For the text-containing cell, return its midpoint in (X, Y) coordinate format. 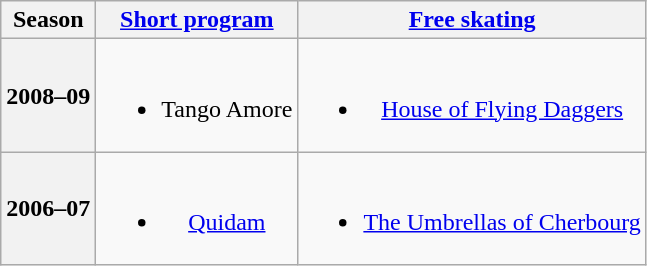
Free skating (472, 20)
Short program (197, 20)
2006–07 (48, 208)
Tango Amore (197, 96)
House of Flying Daggers (472, 96)
Season (48, 20)
The Umbrellas of Cherbourg (472, 208)
2008–09 (48, 96)
Quidam (197, 208)
